Find where the given text appears and provide that cell's center as (x, y) coordinate. 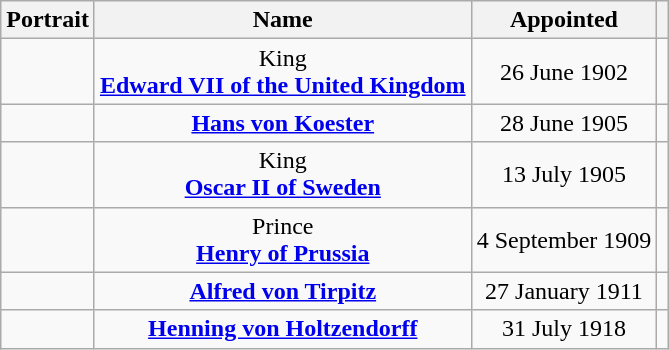
Henning von Holtzendorff (282, 329)
PrinceHenry of Prussia (282, 240)
Portrait (48, 20)
Hans von Koester (282, 123)
Appointed (564, 20)
28 June 1905 (564, 123)
Alfred von Tirpitz (282, 291)
KingEdward VII of the United Kingdom (282, 72)
4 September 1909 (564, 240)
Name (282, 20)
KingOscar II of Sweden (282, 174)
31 July 1918 (564, 329)
13 July 1905 (564, 174)
27 January 1911 (564, 291)
26 June 1902 (564, 72)
